Determine the [X, Y] coordinate at the center of the cell enclosing the given text.  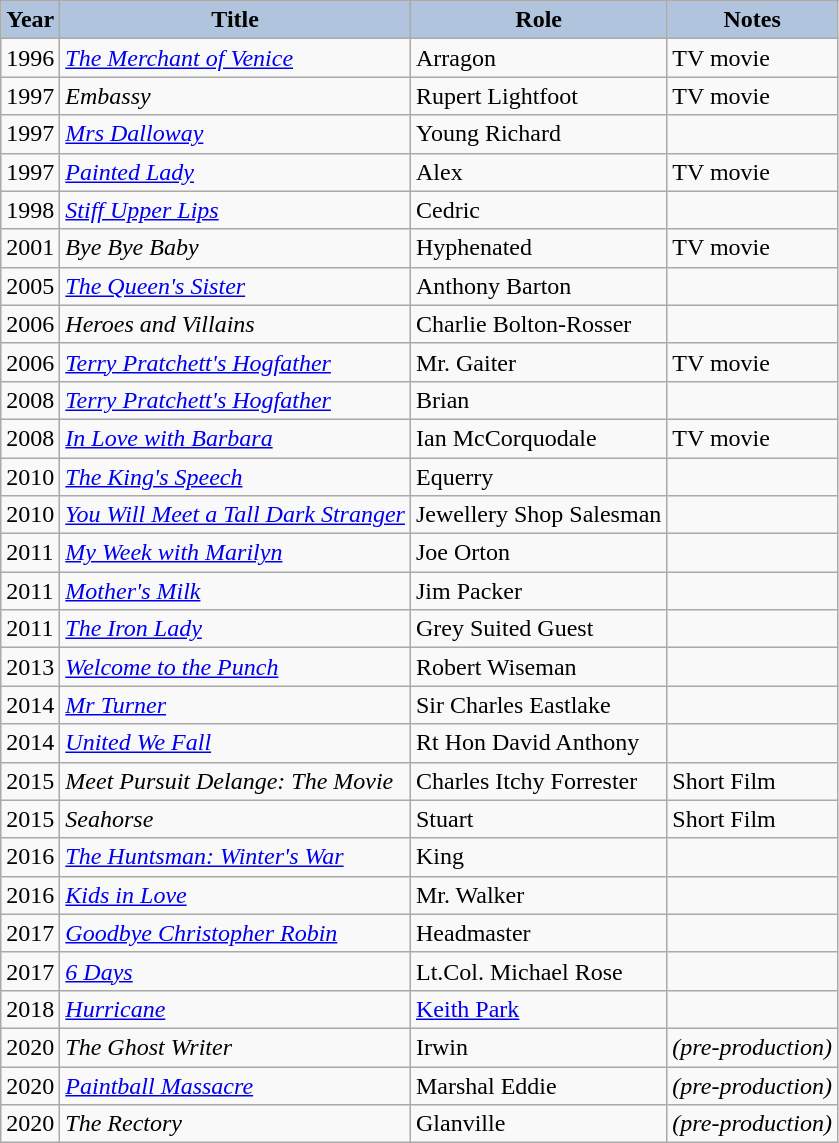
Paintball Massacre [236, 1085]
Ian McCorquodale [538, 438]
Arragon [538, 58]
Goodbye Christopher Robin [236, 933]
Joe Orton [538, 553]
My Week with Marilyn [236, 553]
Welcome to the Punch [236, 667]
Young Richard [538, 134]
6 Days [236, 971]
Embassy [236, 96]
Painted Lady [236, 172]
Rt Hon David Anthony [538, 743]
Alex [538, 172]
1996 [30, 58]
Glanville [538, 1124]
Bye Bye Baby [236, 248]
Stiff Upper Lips [236, 210]
Headmaster [538, 933]
Equerry [538, 477]
Notes [752, 20]
Mr Turner [236, 705]
Mr. Walker [538, 895]
Seahorse [236, 819]
Brian [538, 400]
Anthony Barton [538, 286]
Robert Wiseman [538, 667]
Hyphenated [538, 248]
Keith Park [538, 1009]
2001 [30, 248]
Cedric [538, 210]
The Rectory [236, 1124]
Mother's Milk [236, 591]
Kids in Love [236, 895]
The Huntsman: Winter's War [236, 857]
The King's Speech [236, 477]
Heroes and Villains [236, 324]
Stuart [538, 819]
Role [538, 20]
Marshal Eddie [538, 1085]
Jim Packer [538, 591]
You Will Meet a Tall Dark Stranger [236, 515]
2013 [30, 667]
Jewellery Shop Salesman [538, 515]
The Ghost Writer [236, 1047]
Year [30, 20]
The Merchant of Venice [236, 58]
King [538, 857]
Meet Pursuit Delange: The Movie [236, 781]
United We Fall [236, 743]
Lt.Col. Michael Rose [538, 971]
Rupert Lightfoot [538, 96]
2005 [30, 286]
2018 [30, 1009]
1998 [30, 210]
Hurricane [236, 1009]
In Love with Barbara [236, 438]
Mr. Gaiter [538, 362]
Irwin [538, 1047]
The Iron Lady [236, 629]
The Queen's Sister [236, 286]
Grey Suited Guest [538, 629]
Charlie Bolton-Rosser [538, 324]
Sir Charles Eastlake [538, 705]
Charles Itchy Forrester [538, 781]
Mrs Dalloway [236, 134]
Title [236, 20]
